Provide the (x, y) coordinate of the cell's center where the given text is located.  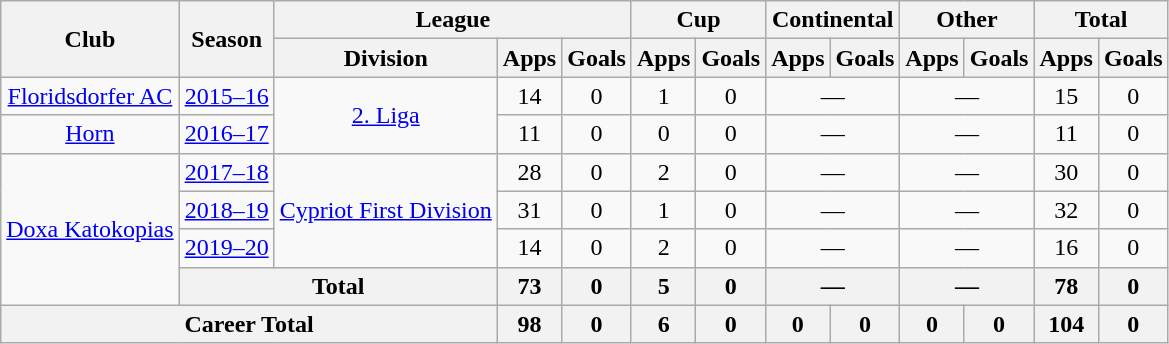
6 (663, 324)
Floridsdorfer AC (90, 96)
2017–18 (226, 172)
Club (90, 39)
2018–19 (226, 210)
15 (1066, 96)
73 (529, 286)
Division (386, 58)
Cup (698, 20)
104 (1066, 324)
16 (1066, 248)
2. Liga (386, 115)
Horn (90, 134)
30 (1066, 172)
Continental (833, 20)
2015–16 (226, 96)
5 (663, 286)
Season (226, 39)
32 (1066, 210)
Career Total (250, 324)
Doxa Katokopias (90, 229)
Cypriot First Division (386, 210)
Other (967, 20)
28 (529, 172)
League (452, 20)
78 (1066, 286)
31 (529, 210)
2016–17 (226, 134)
98 (529, 324)
2019–20 (226, 248)
